Provide the [x, y] coordinate of the cell's center where the given text is located.  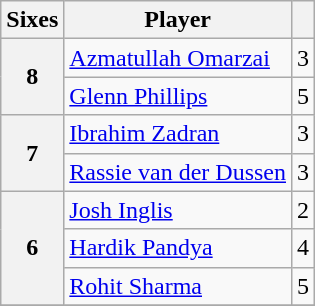
Rohit Sharma [178, 286]
2 [304, 210]
Azmatullah Omarzai [178, 58]
Player [178, 20]
Sixes [32, 20]
6 [32, 248]
Hardik Pandya [178, 248]
4 [304, 248]
7 [32, 153]
Josh Inglis [178, 210]
8 [32, 77]
Ibrahim Zadran [178, 134]
Glenn Phillips [178, 96]
Rassie van der Dussen [178, 172]
